Capture the cell that displays the provided text and extract its [x, y] central coordinate. 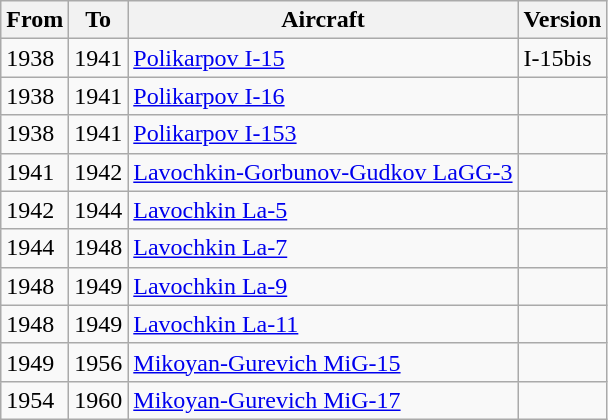
1956 [98, 362]
Mikoyan-Gurevich MiG-17 [323, 400]
Lavochkin La-11 [323, 324]
1960 [98, 400]
I-15bis [562, 58]
Polikarpov I-16 [323, 96]
Lavochkin La-9 [323, 286]
Polikarpov I-15 [323, 58]
Lavochkin La-7 [323, 248]
Lavochkin La-5 [323, 210]
Mikoyan-Gurevich MiG-15 [323, 362]
To [98, 20]
From [35, 20]
Polikarpov I-153 [323, 134]
Aircraft [323, 20]
Version [562, 20]
1954 [35, 400]
Lavochkin-Gorbunov-Gudkov LaGG-3 [323, 172]
